Find where the given text appears and provide that cell's center as (x, y) coordinate. 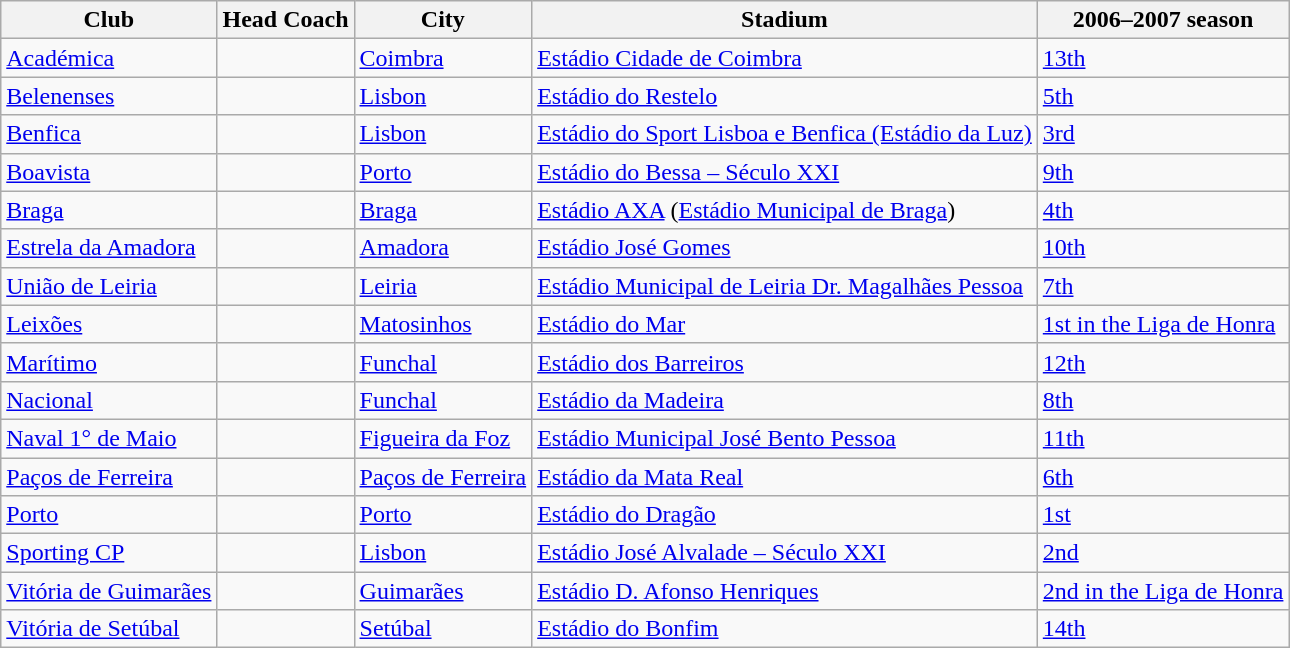
Head Coach (286, 20)
Benfica (109, 134)
Estádio dos Barreiros (785, 362)
Estádio José Alvalade – Século XXI (785, 553)
9th (1163, 172)
6th (1163, 477)
13th (1163, 58)
Vitória de Guimarães (109, 591)
Leixões (109, 324)
Estádio do Mar (785, 324)
Estádio da Madeira (785, 400)
Vitória de Setúbal (109, 629)
14th (1163, 629)
Estádio do Bessa – Século XXI (785, 172)
Estádio Municipal de Leiria Dr. Magalhães Pessoa (785, 286)
12th (1163, 362)
Estádio do Bonfim (785, 629)
3rd (1163, 134)
7th (1163, 286)
Leiria (443, 286)
Estádio da Mata Real (785, 477)
Club (109, 20)
Nacional (109, 400)
Estádio José Gomes (785, 248)
4th (1163, 210)
City (443, 20)
Estádio do Dragão (785, 515)
11th (1163, 438)
Naval 1° de Maio (109, 438)
Figueira da Foz (443, 438)
2006–2007 season (1163, 20)
Estádio D. Afonso Henriques (785, 591)
2nd in the Liga de Honra (1163, 591)
Académica (109, 58)
10th (1163, 248)
Estádio Municipal José Bento Pessoa (785, 438)
Belenenses (109, 96)
8th (1163, 400)
Setúbal (443, 629)
Matosinhos (443, 324)
Estádio AXA (Estádio Municipal de Braga) (785, 210)
2nd (1163, 553)
Stadium (785, 20)
5th (1163, 96)
Coimbra (443, 58)
União de Leiria (109, 286)
Amadora (443, 248)
Estrela da Amadora (109, 248)
Estádio do Restelo (785, 96)
Boavista (109, 172)
1st (1163, 515)
Estádio Cidade de Coimbra (785, 58)
1st in the Liga de Honra (1163, 324)
Sporting CP (109, 553)
Guimarães (443, 591)
Estádio do Sport Lisboa e Benfica (Estádio da Luz) (785, 134)
Marítimo (109, 362)
